Detect which cell encompasses the target text, then output its (X, Y) center coordinate. 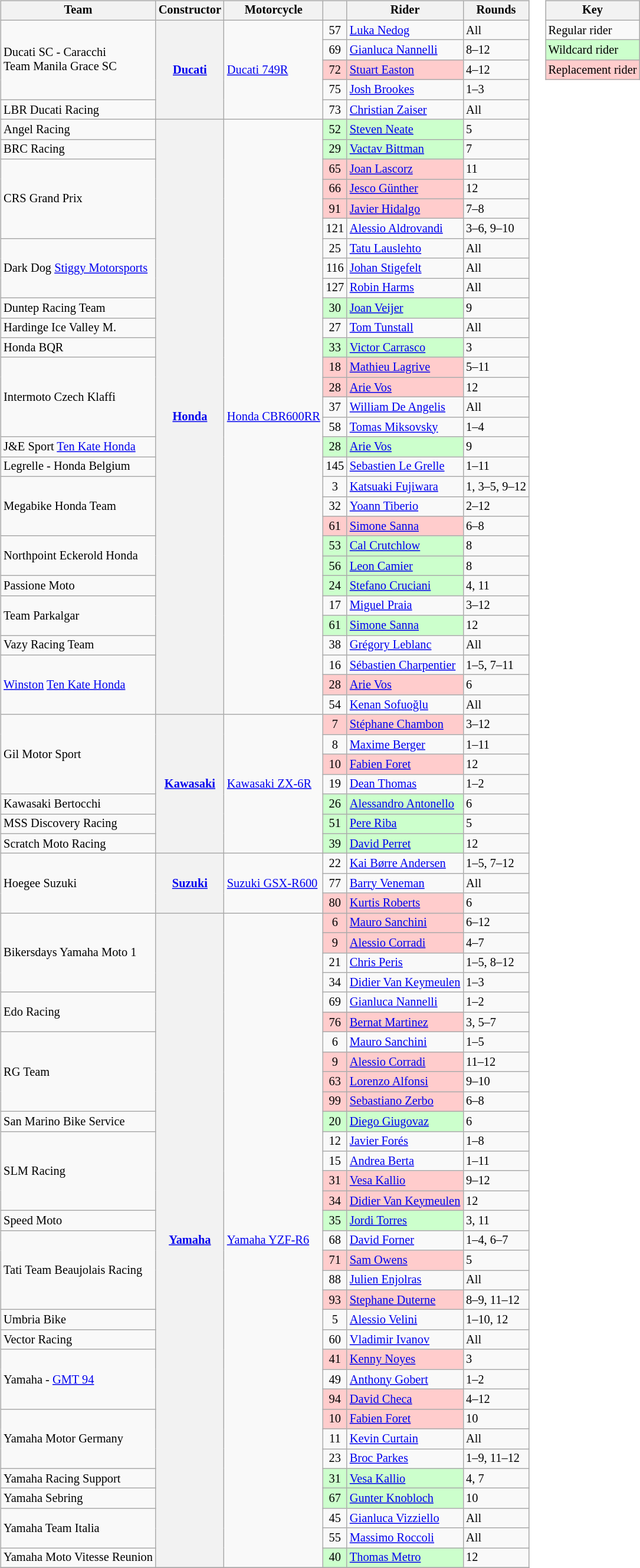
Jesco Günther (405, 189)
San Marino Bike Service (78, 1121)
Katsuaki Fujiwara (405, 486)
Kawasaki (190, 784)
Vazy Racing Team (78, 645)
Chris Peris (405, 963)
24 (335, 586)
Bernat Martinez (405, 1022)
1–5, 8–12 (496, 963)
23 (335, 1459)
Tati Team Beaujolais Racing (78, 1270)
76 (335, 1022)
53 (335, 546)
Rider (405, 11)
8–9, 11–12 (496, 1300)
63 (335, 1082)
1, 3–5, 9–12 (496, 486)
Alessandro Antonello (405, 804)
Legrelle - Honda Belgium (78, 467)
9–10 (496, 1082)
Yamaha YZF-R6 (274, 1240)
Edo Racing (78, 1012)
30 (335, 308)
94 (335, 1399)
Wildcard rider (593, 50)
16 (335, 665)
6–12 (496, 923)
71 (335, 1260)
Dean Thomas (405, 784)
1–5, 7–12 (496, 864)
39 (335, 844)
Cal Crutchlow (405, 546)
56 (335, 566)
Tatu Lauslehto (405, 249)
Angel Racing (78, 130)
Gunter Knobloch (405, 1498)
Stéphane Chambon (405, 724)
Winston Ten Kate Honda (78, 685)
3, 11 (496, 1221)
40 (335, 1558)
1–8 (496, 1141)
Kurtis Roberts (405, 903)
Kenan Sofuoğlu (405, 705)
8–12 (496, 50)
Victor Carrasco (405, 348)
18 (335, 367)
Yamaha (190, 1240)
Mathieu Lagrive (405, 367)
Leon Camier (405, 566)
116 (335, 268)
Yamaha Racing Support (78, 1478)
145 (335, 467)
52 (335, 130)
Northpoint Eckerold Honda (78, 555)
Jordi Torres (405, 1221)
Joan Veijer (405, 308)
Vector Racing (78, 1340)
77 (335, 884)
Key (593, 11)
Pere Riba (405, 824)
Passione Moto (78, 586)
Ducati 749R (274, 70)
Kawasaki ZX-6R (274, 784)
David Checa (405, 1399)
David Forner (405, 1240)
Miguel Praia (405, 605)
Yamaha - GMT 94 (78, 1379)
Sebastien Le Grelle (405, 467)
Team Parkalgar (78, 615)
57 (335, 30)
Yamaha Moto Vitesse Reunion (78, 1558)
J&E Sport Ten Kate Honda (78, 447)
Umbria Bike (78, 1320)
4, 11 (496, 586)
3–6, 9–10 (496, 229)
Ducati (190, 70)
Vactav Bittman (405, 149)
9–12 (496, 1181)
21 (335, 963)
Yamaha Motor Germany (78, 1438)
38 (335, 645)
BRC Racing (78, 149)
Honda CBR600RR (274, 417)
67 (335, 1498)
7–8 (496, 209)
Constructor (190, 11)
Tom Tunstall (405, 328)
Kenny Noyes (405, 1359)
Ducati SC - CaracchiTeam Manila Grace SC (78, 60)
20 (335, 1121)
Luka Nedog (405, 30)
75 (335, 90)
1–5, 7–11 (496, 665)
26 (335, 804)
Team (78, 11)
3, 5–7 (496, 1022)
99 (335, 1102)
Vladimir Ivanov (405, 1340)
Massimo Roccoli (405, 1538)
1–4 (496, 427)
Dark Dog Stiggy Motorsports (78, 269)
88 (335, 1280)
Julien Enjolras (405, 1280)
Stefano Cruciani (405, 586)
1–10, 12 (496, 1320)
Lorenzo Alfonsi (405, 1082)
91 (335, 209)
11–12 (496, 1062)
MSS Discovery Racing (78, 824)
Honda (190, 417)
Alessio Velini (405, 1320)
Broc Parkes (405, 1459)
Gianluca Vizziello (405, 1518)
29 (335, 149)
Tomas Miksovsky (405, 427)
1–5 (496, 1042)
Regular rider (593, 30)
Thomas Metro (405, 1558)
Motorcycle (274, 11)
1–9, 11–12 (496, 1459)
Grégory Leblanc (405, 645)
Stephane Duterne (405, 1300)
68 (335, 1240)
37 (335, 407)
Anthony Gobert (405, 1379)
Hoegee Suzuki (78, 883)
25 (335, 249)
Scratch Moto Racing (78, 844)
Diego Giugovaz (405, 1121)
LBR Ducati Racing (78, 110)
Intermoto Czech Klaffi (78, 397)
William De Angelis (405, 407)
2–12 (496, 506)
Bikersdays Yamaha Moto 1 (78, 953)
Kevin Curtain (405, 1439)
58 (335, 427)
CRS Grand Prix (78, 199)
Speed Moto (78, 1221)
93 (335, 1300)
27 (335, 328)
4, 7 (496, 1478)
Alessio Aldrovandi (405, 229)
Barry Veneman (405, 884)
Gil Motor Sport (78, 755)
Suzuki GSX-R600 (274, 883)
Sam Owens (405, 1260)
Yamaha Team Italia (78, 1528)
Steven Neate (405, 130)
60 (335, 1340)
4–7 (496, 943)
Christian Zaiser (405, 110)
Javier Hidalgo (405, 209)
19 (335, 784)
Replacement rider (593, 70)
73 (335, 110)
33 (335, 348)
Andrea Berta (405, 1161)
Stuart Easton (405, 70)
54 (335, 705)
Suzuki (190, 883)
72 (335, 70)
15 (335, 1161)
Megabike Honda Team (78, 506)
17 (335, 605)
80 (335, 903)
Duntep Racing Team (78, 308)
David Perret (405, 844)
Johan Stigefelt (405, 268)
51 (335, 824)
1–4, 6–7 (496, 1240)
65 (335, 169)
Yoann Tiberio (405, 506)
35 (335, 1221)
Robin Harms (405, 288)
Kawasaki Bertocchi (78, 804)
5–11 (496, 367)
32 (335, 506)
55 (335, 1538)
Javier Forés (405, 1141)
45 (335, 1518)
66 (335, 189)
121 (335, 229)
22 (335, 864)
Sebastiano Zerbo (405, 1102)
Josh Brookes (405, 90)
Hardinge Ice Valley M. (78, 328)
Rounds (496, 11)
Honda BQR (78, 348)
RG Team (78, 1072)
Kai Børre Andersen (405, 864)
127 (335, 288)
49 (335, 1379)
41 (335, 1359)
Maxime Berger (405, 745)
Yamaha Sebring (78, 1498)
Joan Lascorz (405, 169)
SLM Racing (78, 1171)
Sébastien Charpentier (405, 665)
